Scan for the cell matching the given text and deliver its [x, y] coordinate at center. 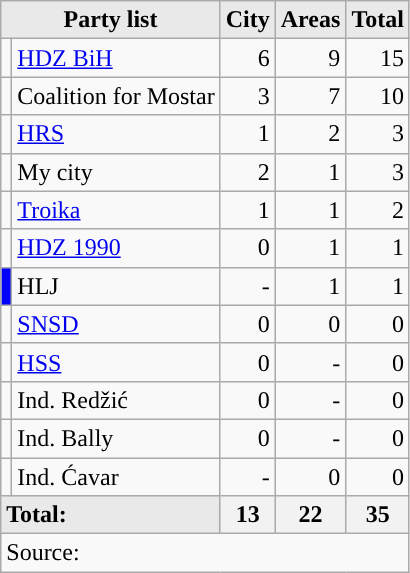
Areas [310, 20]
Troika [116, 210]
HDZ BiH [116, 58]
Ind. Ćavar [116, 477]
35 [378, 515]
Total: [110, 515]
7 [310, 96]
Coalition for Mostar [116, 96]
13 [248, 515]
Source: [206, 553]
Party list [110, 20]
HSS [116, 362]
SNSD [116, 324]
9 [310, 58]
Total [378, 20]
My city [116, 172]
HLJ [116, 286]
22 [310, 515]
Ind. Redžić [116, 400]
Ind. Bally [116, 438]
6 [248, 58]
HRS [116, 134]
City [248, 20]
10 [378, 96]
15 [378, 58]
HDZ 1990 [116, 248]
